From the cell containing the given text, extract its center point as (X, Y) coordinate. 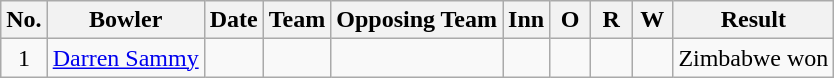
W (652, 20)
Opposing Team (417, 20)
Bowler (126, 20)
Inn (526, 20)
Team (297, 20)
Result (754, 20)
O (570, 20)
Darren Sammy (126, 58)
No. (24, 20)
R (612, 20)
Zimbabwe won (754, 58)
1 (24, 58)
Date (234, 20)
